Extract the (x, y) coordinate from the center of the cell holding the provided text.  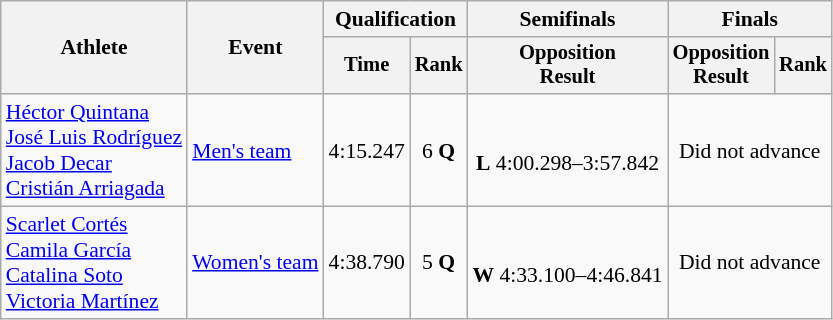
6 Q (439, 150)
Héctor QuintanaJosé Luis RodríguezJacob DecarCristián Arriagada (94, 150)
Men's team (255, 150)
Scarlet CortésCamila GarcíaCatalina SotoVictoria Martínez (94, 263)
5 Q (439, 263)
L 4:00.298–3:57.842 (567, 150)
W 4:33.100–4:46.841 (567, 263)
Athlete (94, 48)
Time (367, 66)
Event (255, 48)
Qualification (396, 19)
Finals (750, 19)
Semifinals (567, 19)
4:38.790 (367, 263)
4:15.247 (367, 150)
Women's team (255, 263)
